Find where the given text appears and provide that cell's center as (x, y) coordinate. 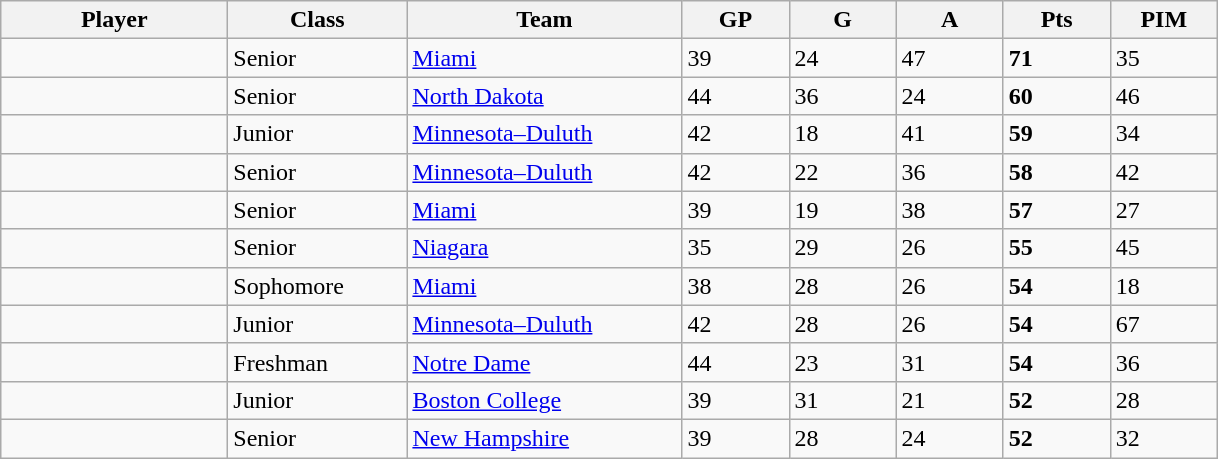
Pts (1056, 20)
Player (114, 20)
Sophomore (318, 286)
47 (950, 58)
19 (842, 210)
23 (842, 362)
29 (842, 248)
55 (1056, 248)
PIM (1164, 20)
Boston College (544, 400)
21 (950, 400)
57 (1056, 210)
Class (318, 20)
67 (1164, 324)
46 (1164, 96)
GP (736, 20)
Freshman (318, 362)
Team (544, 20)
45 (1164, 248)
58 (1056, 172)
59 (1056, 134)
41 (950, 134)
North Dakota (544, 96)
27 (1164, 210)
60 (1056, 96)
A (950, 20)
71 (1056, 58)
32 (1164, 438)
Niagara (544, 248)
Notre Dame (544, 362)
New Hampshire (544, 438)
G (842, 20)
22 (842, 172)
34 (1164, 134)
